Return the (x, y) coordinate for the center point of the cell that contains the specified text.  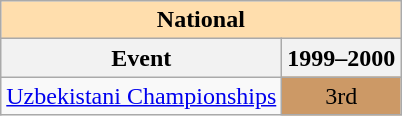
Event (142, 58)
1999–2000 (342, 58)
3rd (342, 96)
National (201, 20)
Uzbekistani Championships (142, 96)
